Identify which cell holds the provided text, then report its [X, Y] central coordinate. 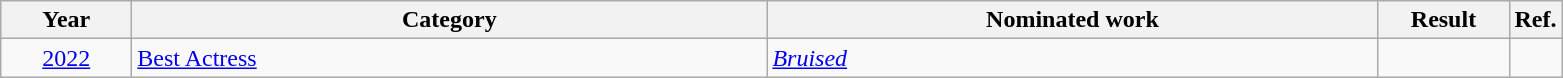
2022 [66, 58]
Nominated work [1072, 20]
Ref. [1536, 20]
Category [450, 20]
Result [1444, 20]
Best Actress [450, 58]
Year [66, 20]
Bruised [1072, 58]
